Determine the (X, Y) coordinate at the center of the cell enclosing the given text.  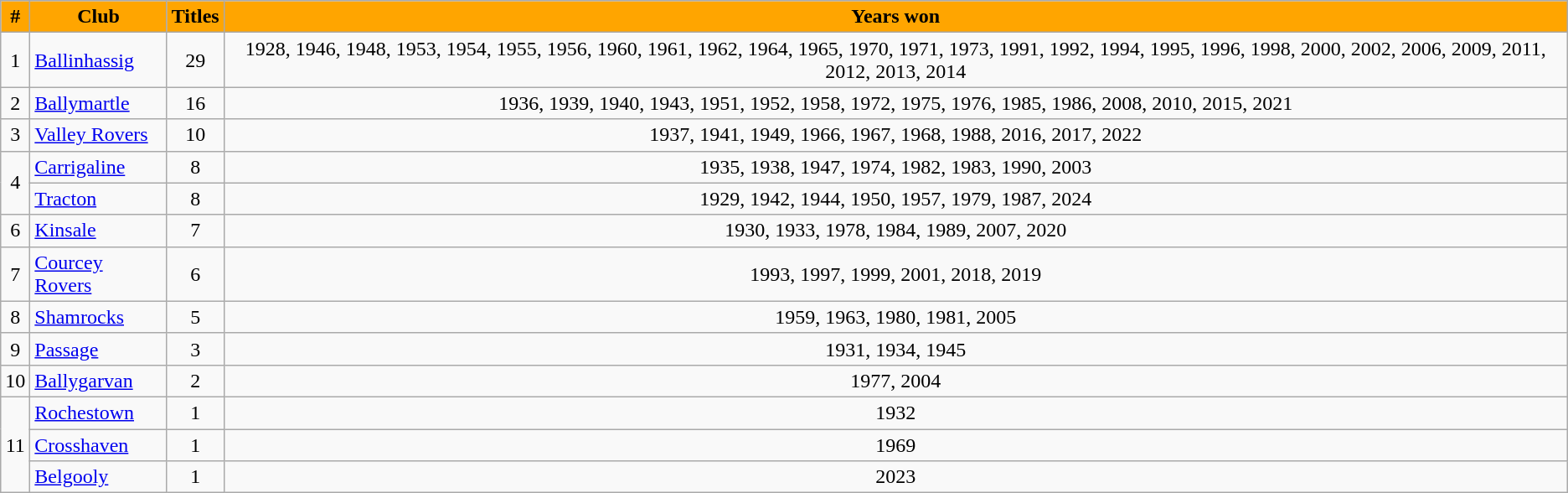
1959, 1963, 1980, 1981, 2005 (895, 317)
Titles (195, 17)
1993, 1997, 1999, 2001, 2018, 2019 (895, 273)
Shamrocks (99, 317)
Courcey Rovers (99, 273)
1977, 2004 (895, 381)
1930, 1933, 1978, 1984, 1989, 2007, 2020 (895, 231)
1932 (895, 413)
# (15, 17)
5 (195, 317)
9 (15, 349)
Ballygarvan (99, 381)
16 (195, 103)
2023 (895, 477)
Carrigaline (99, 167)
Club (99, 17)
1929, 1942, 1944, 1950, 1957, 1979, 1987, 2024 (895, 199)
Rochestown (99, 413)
1937, 1941, 1949, 1966, 1967, 1968, 1988, 2016, 2017, 2022 (895, 135)
11 (15, 444)
Valley Rovers (99, 135)
29 (195, 60)
1931, 1934, 1945 (895, 349)
Years won (895, 17)
Ballymartle (99, 103)
1969 (895, 445)
Crosshaven (99, 445)
Kinsale (99, 231)
4 (15, 183)
Ballinhassig (99, 60)
1936, 1939, 1940, 1943, 1951, 1952, 1958, 1972, 1975, 1976, 1985, 1986, 2008, 2010, 2015, 2021 (895, 103)
Tracton (99, 199)
1935, 1938, 1947, 1974, 1982, 1983, 1990, 2003 (895, 167)
Passage (99, 349)
Belgooly (99, 477)
